Identify which cell holds the provided text, then report its [x, y] central coordinate. 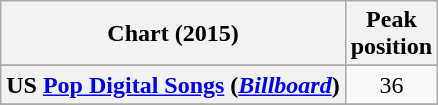
36 [391, 85]
Peak position [391, 34]
US Pop Digital Songs (Billboard) [173, 85]
Chart (2015) [173, 34]
